Capture the cell that displays the provided text and extract its [x, y] central coordinate. 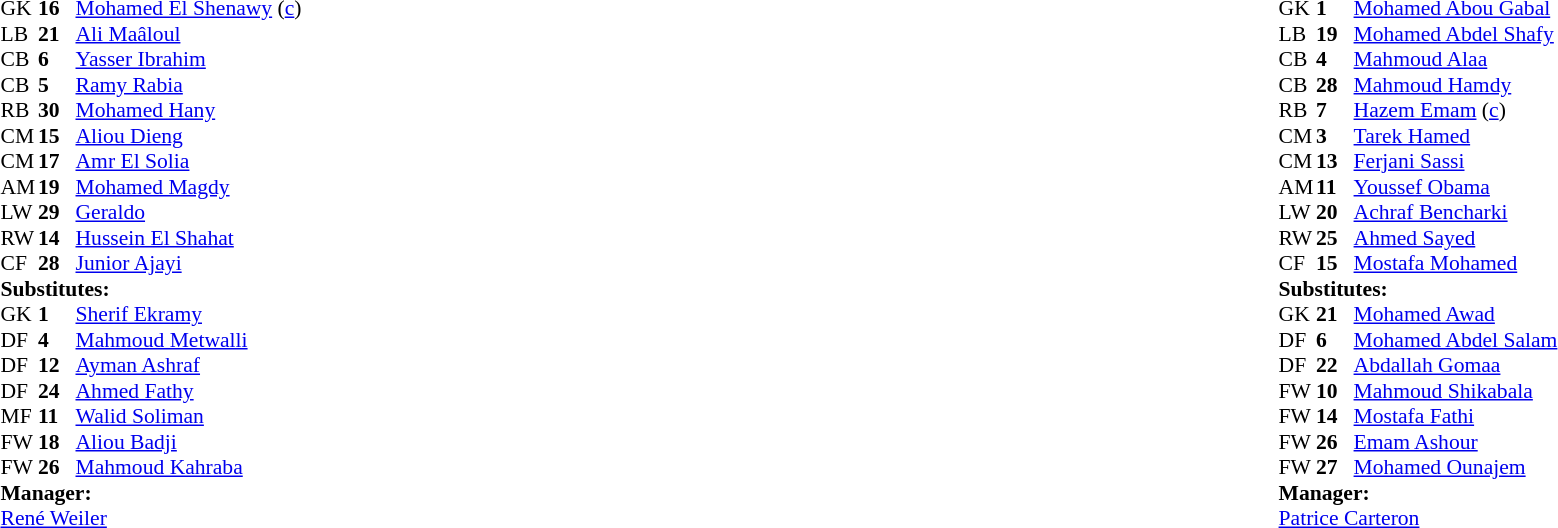
Mohamed Magdy [189, 187]
Ahmed Fathy [189, 391]
Mohamed Ounajem [1456, 467]
Mahmoud Metwalli [189, 340]
Mostafa Fathi [1456, 417]
Hazem Emam (c) [1456, 111]
Mostafa Mohamed [1456, 263]
10 [1335, 391]
25 [1335, 238]
Mahmoud Hamdy [1456, 85]
Hussein El Shahat [189, 238]
Walid Soliman [189, 417]
Junior Ajayi [189, 263]
18 [57, 442]
12 [57, 365]
Ali Maâloul [189, 34]
13 [1335, 161]
Mohamed Abdel Salam [1456, 340]
1 [57, 315]
Youssef Obama [1456, 187]
Ahmed Sayed [1456, 238]
Abdallah Gomaa [1456, 365]
Mahmoud Kahraba [189, 467]
24 [57, 391]
Ferjani Sassi [1456, 161]
27 [1335, 467]
Ramy Rabia [189, 85]
Aliou Badji [189, 442]
Yasser Ibrahim [189, 59]
Sherif Ekramy [189, 315]
Mahmoud Alaa [1456, 59]
3 [1335, 136]
Mohamed Awad [1456, 315]
22 [1335, 365]
Mohamed Abdel Shafy [1456, 34]
Achraf Bencharki [1456, 213]
29 [57, 213]
Emam Ashour [1456, 442]
17 [57, 161]
Mohamed Hany [189, 111]
30 [57, 111]
5 [57, 85]
20 [1335, 213]
Geraldo [189, 213]
MF [19, 417]
Ayman Ashraf [189, 365]
7 [1335, 111]
Aliou Dieng [189, 136]
Amr El Solia [189, 161]
Mahmoud Shikabala [1456, 391]
Tarek Hamed [1456, 136]
